Capture the cell that displays the provided text and extract its [X, Y] central coordinate. 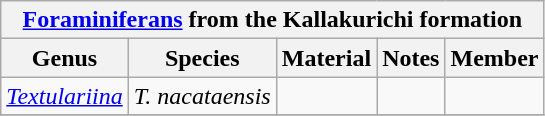
T. nacataensis [202, 96]
Material [326, 58]
Textulariina [65, 96]
Foraminiferans from the Kallakurichi formation [272, 20]
Genus [65, 58]
Member [494, 58]
Species [202, 58]
Notes [411, 58]
